Capture the cell that displays the provided text and extract its (X, Y) central coordinate. 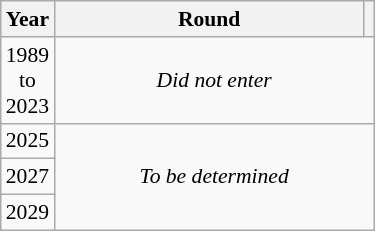
Year (28, 19)
To be determined (214, 176)
Did not enter (214, 80)
Round (209, 19)
1989to2023 (28, 80)
2027 (28, 177)
2029 (28, 213)
2025 (28, 141)
